For the text-containing cell, return its midpoint in (X, Y) coordinate format. 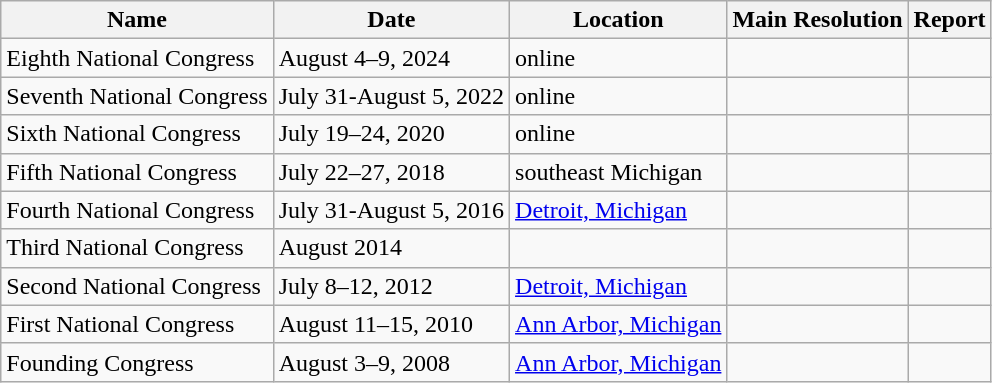
August 4–9, 2024 (391, 58)
July 22–27, 2018 (391, 172)
Seventh National Congress (137, 96)
Founding Congress (137, 362)
July 19–24, 2020 (391, 134)
August 2014 (391, 248)
July 31-August 5, 2016 (391, 210)
August 11–15, 2010 (391, 324)
August 3–9, 2008 (391, 362)
Date (391, 20)
Location (618, 20)
July 8–12, 2012 (391, 286)
Name (137, 20)
Report (950, 20)
Main Resolution (818, 20)
southeast Michigan (618, 172)
Eighth National Congress (137, 58)
Second National Congress (137, 286)
Third National Congress (137, 248)
Fourth National Congress (137, 210)
First National Congress (137, 324)
Fifth National Congress (137, 172)
July 31-August 5, 2022 (391, 96)
Sixth National Congress (137, 134)
